Search for the cell housing the specified text and yield its [X, Y] center coordinate. 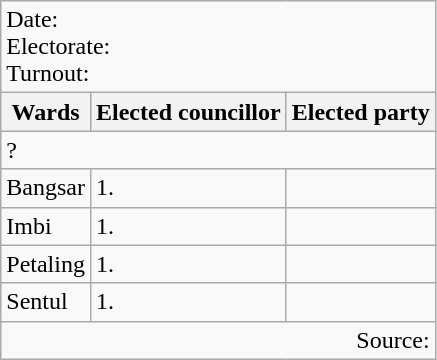
Petaling [46, 264]
Date: Electorate: Turnout: [218, 47]
Bangsar [46, 188]
Source: [218, 340]
Wards [46, 112]
Imbi [46, 226]
Elected party [360, 112]
Elected councillor [188, 112]
? [218, 150]
Sentul [46, 302]
